Output the [X, Y] coordinate of the center of the cell containing the given text.  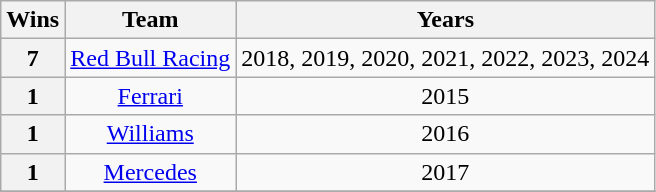
Williams [150, 134]
Mercedes [150, 172]
2015 [446, 96]
2016 [446, 134]
Team [150, 20]
Years [446, 20]
2018, 2019, 2020, 2021, 2022, 2023, 2024 [446, 58]
2017 [446, 172]
Red Bull Racing [150, 58]
7 [33, 58]
Wins [33, 20]
Ferrari [150, 96]
